Scan for the cell matching the given text and deliver its (X, Y) coordinate at center. 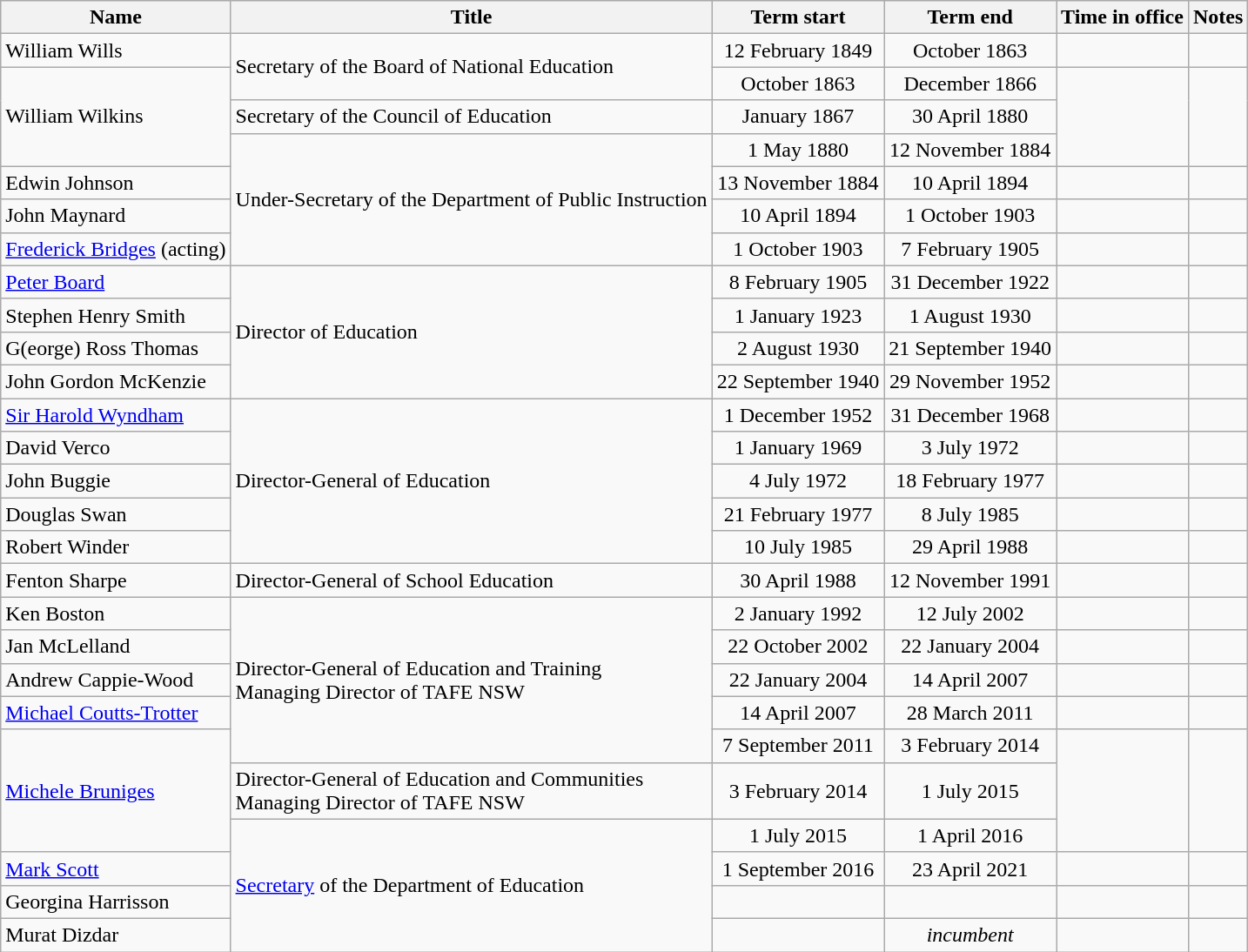
12 February 1849 (798, 50)
12 July 2002 (970, 613)
Secretary of the Council of Education (472, 117)
Michael Coutts-Trotter (116, 713)
Secretary of the Board of National Education (472, 67)
G(eorge) Ross Thomas (116, 348)
1 September 2016 (798, 868)
18 February 1977 (970, 481)
Douglas Swan (116, 514)
1 January 1969 (798, 448)
2 January 1992 (798, 613)
January 1867 (798, 117)
Jan McLelland (116, 647)
4 July 1972 (798, 481)
Peter Board (116, 282)
John Gordon McKenzie (116, 381)
John Buggie (116, 481)
Frederick Bridges (acting) (116, 249)
12 November 1991 (970, 580)
Director-General of Education (472, 481)
Term end (970, 17)
Sir Harold Wyndham (116, 415)
31 December 1922 (970, 282)
22 October 2002 (798, 647)
1 December 1952 (798, 415)
Director-General of School Education (472, 580)
William Wilkins (116, 117)
13 November 1884 (798, 183)
8 February 1905 (798, 282)
Andrew Cappie-Wood (116, 680)
Notes (1218, 17)
8 July 1985 (970, 514)
29 April 1988 (970, 547)
2 August 1930 (798, 348)
Ken Boston (116, 613)
Robert Winder (116, 547)
Michele Bruniges (116, 790)
21 September 1940 (970, 348)
30 April 1880 (970, 117)
29 November 1952 (970, 381)
22 September 1940 (798, 381)
1 April 2016 (970, 835)
Director-General of Education and TrainingManaging Director of TAFE NSW (472, 680)
Georgina Harrisson (116, 902)
Time in office (1123, 17)
7 September 2011 (798, 746)
10 July 1985 (798, 547)
7 February 1905 (970, 249)
Name (116, 17)
incumbent (970, 935)
30 April 1988 (798, 580)
21 February 1977 (798, 514)
3 July 1972 (970, 448)
Under-Secretary of the Department of Public Instruction (472, 199)
Term start (798, 17)
Murat Dizdar (116, 935)
12 November 1884 (970, 150)
Title (472, 17)
1 August 1930 (970, 315)
John Maynard (116, 216)
Edwin Johnson (116, 183)
David Verco (116, 448)
23 April 2021 (970, 868)
Stephen Henry Smith (116, 315)
1 January 1923 (798, 315)
31 December 1968 (970, 415)
December 1866 (970, 84)
1 May 1880 (798, 150)
William Wills (116, 50)
Fenton Sharpe (116, 580)
28 March 2011 (970, 713)
Director-General of Education and CommunitiesManaging Director of TAFE NSW (472, 790)
Mark Scott (116, 868)
Director of Education (472, 332)
Secretary of the Department of Education (472, 885)
